Scan for the cell matching the given text and deliver its (x, y) coordinate at center. 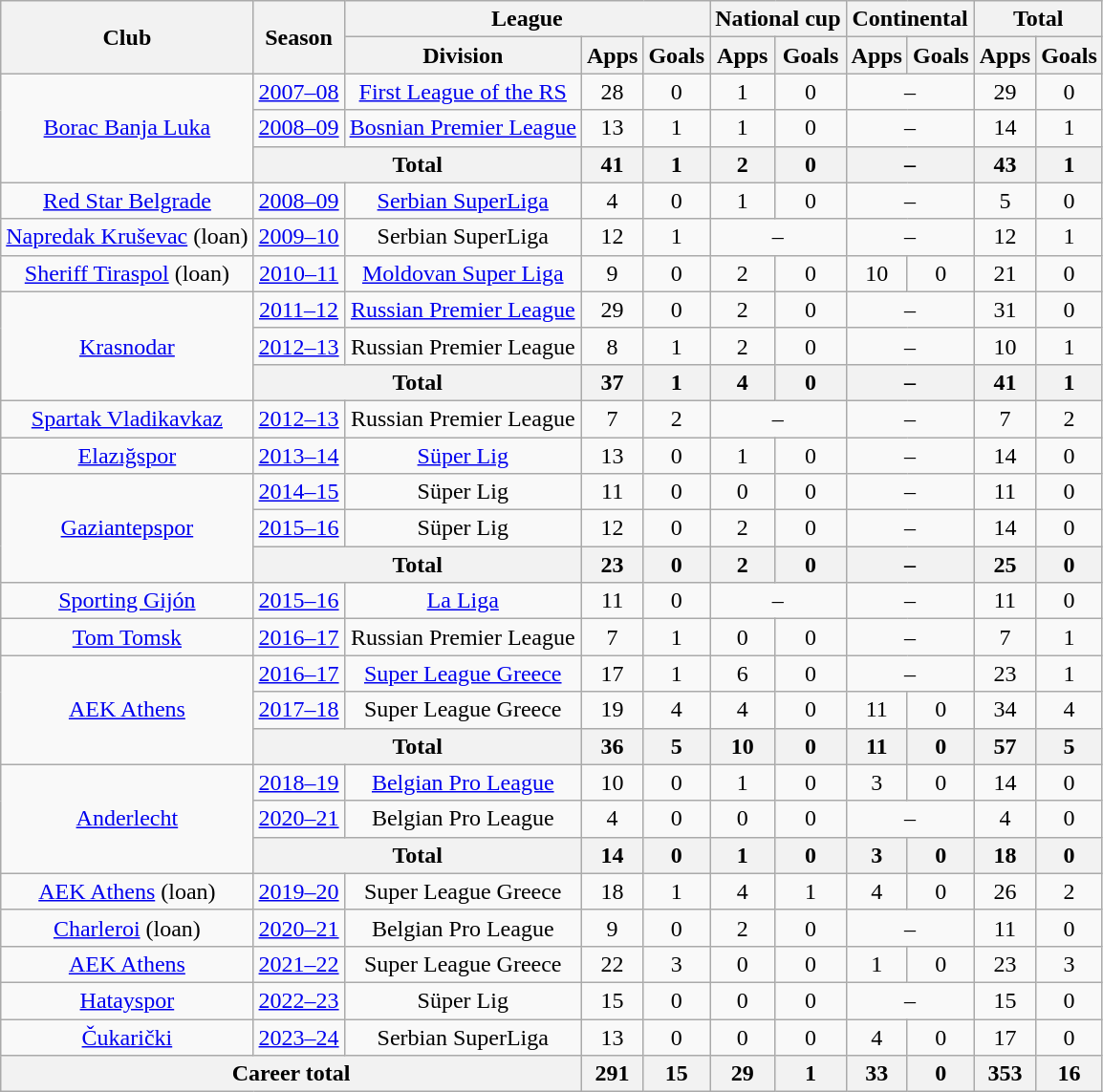
36 (612, 746)
16 (1070, 1074)
Club (127, 37)
25 (1005, 565)
League (527, 19)
2018–19 (298, 782)
291 (612, 1074)
8 (612, 346)
Sheriff Tiraspol (loan) (127, 273)
2013–14 (298, 456)
National cup (778, 19)
Hatayspor (127, 1000)
Spartak Vladikavkaz (127, 418)
2023–24 (298, 1037)
34 (1005, 710)
19 (612, 710)
28 (612, 92)
Division (463, 55)
Borac Banja Luka (127, 128)
Tom Tomsk (127, 637)
Bosnian Premier League (463, 128)
43 (1005, 164)
Krasnodar (127, 346)
57 (1005, 746)
33 (876, 1074)
Continental (910, 19)
22 (612, 964)
First League of the RS (463, 92)
La Liga (463, 601)
2021–22 (298, 964)
21 (1005, 273)
Anderlecht (127, 819)
Napredak Kruševac (loan) (127, 237)
Red Star Belgrade (127, 201)
2007–08 (298, 92)
6 (743, 674)
2017–18 (298, 710)
Sporting Gijón (127, 601)
2019–20 (298, 891)
AEK Athens (loan) (127, 891)
2009–10 (298, 237)
26 (1005, 891)
2011–12 (298, 310)
2014–15 (298, 492)
Charleroi (loan) (127, 928)
Career total (292, 1074)
Gaziantepspor (127, 528)
Season (298, 37)
Moldovan Super Liga (463, 273)
2010–11 (298, 273)
2022–23 (298, 1000)
31 (1005, 310)
Elazığspor (127, 456)
353 (1005, 1074)
37 (612, 382)
Čukarički (127, 1037)
